Locate the cell with the specified text and output its [x, y] center coordinate. 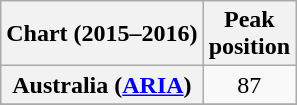
87 [249, 85]
Australia (ARIA) [102, 85]
Peakposition [249, 34]
Chart (2015–2016) [102, 34]
